Pinpoint the cell where the given text exists, returning its [X, Y] midpoint coordinate. 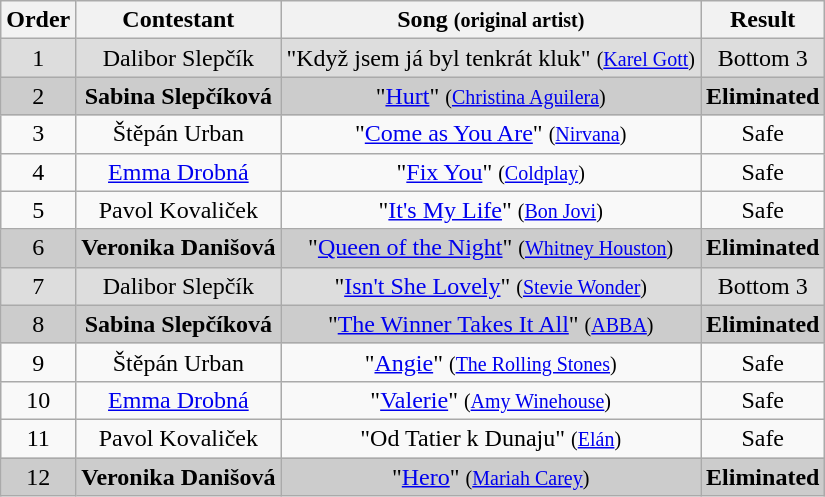
"The Winner Takes It All" (ABBA) [491, 324]
"Hero" (Mariah Carey) [491, 477]
4 [38, 172]
11 [38, 438]
"Valerie" (Amy Winehouse) [491, 400]
"Isn't She Lovely" (Stevie Wonder) [491, 286]
Song (original artist) [491, 20]
"Když jsem já byl tenkrát kluk" (Karel Gott) [491, 58]
"Hurt" (Christina Aguilera) [491, 96]
"Come as You Are" (Nirvana) [491, 134]
8 [38, 324]
12 [38, 477]
6 [38, 248]
"Fix You" (Coldplay) [491, 172]
10 [38, 400]
"Od Tatier k Dunaju" (Elán) [491, 438]
"It's My Life" (Bon Jovi) [491, 210]
Contestant [178, 20]
5 [38, 210]
9 [38, 362]
3 [38, 134]
Result [762, 20]
"Angie" (The Rolling Stones) [491, 362]
1 [38, 58]
2 [38, 96]
7 [38, 286]
Order [38, 20]
"Queen of the Night" (Whitney Houston) [491, 248]
